Provide the [X, Y] coordinate of the cell's center where the given text is located.  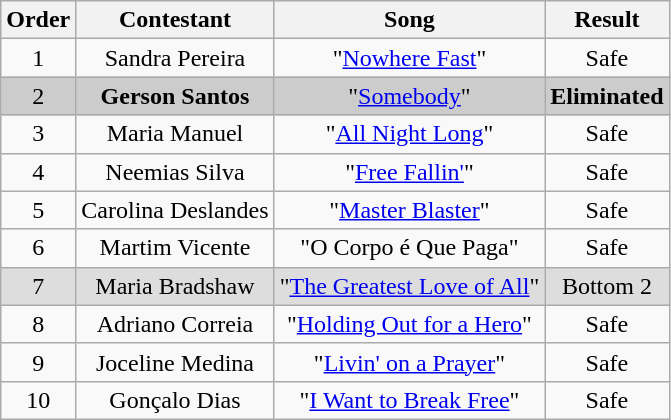
Adriano Correia [175, 324]
1 [38, 58]
"Livin' on a Prayer" [410, 362]
"O Corpo é Que Paga" [410, 248]
"Free Fallin'" [410, 172]
Contestant [175, 20]
"I Want to Break Free" [410, 400]
"Somebody" [410, 96]
"Holding Out for a Hero" [410, 324]
Sandra Pereira [175, 58]
Bottom 2 [607, 286]
8 [38, 324]
Result [607, 20]
7 [38, 286]
Martim Vicente [175, 248]
9 [38, 362]
Joceline Medina [175, 362]
"Nowhere Fast" [410, 58]
2 [38, 96]
Neemias Silva [175, 172]
Gonçalo Dias [175, 400]
Maria Bradshaw [175, 286]
Eliminated [607, 96]
5 [38, 210]
Gerson Santos [175, 96]
"The Greatest Love of All" [410, 286]
"All Night Long" [410, 134]
10 [38, 400]
Maria Manuel [175, 134]
3 [38, 134]
Song [410, 20]
6 [38, 248]
Order [38, 20]
4 [38, 172]
"Master Blaster" [410, 210]
Carolina Deslandes [175, 210]
